Locate the cell with the specified text and output its [x, y] center coordinate. 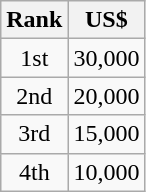
1st [34, 58]
30,000 [106, 58]
Rank [34, 20]
US$ [106, 20]
4th [34, 172]
20,000 [106, 96]
3rd [34, 134]
2nd [34, 96]
15,000 [106, 134]
10,000 [106, 172]
